Return (X, Y) of the center of cell containing provided text 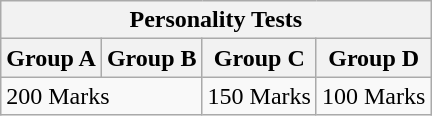
Group A (52, 58)
100 Marks (373, 96)
150 Marks (259, 96)
Group B (152, 58)
Group C (259, 58)
Personality Tests (216, 20)
Group D (373, 58)
200 Marks (102, 96)
